Find where the given text appears and provide that cell's center as (x, y) coordinate. 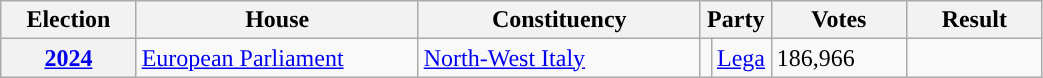
Votes (838, 20)
Result (974, 20)
North-West Italy (559, 58)
Lega (741, 58)
European Parliament (277, 58)
186,966 (838, 58)
Election (68, 20)
2024 (68, 58)
House (277, 20)
Constituency (559, 20)
Party (736, 20)
